Pinpoint the cell where the given text exists, returning its [X, Y] midpoint coordinate. 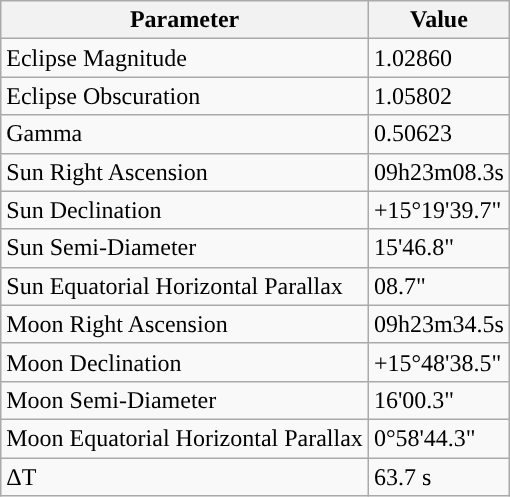
Value [438, 20]
Eclipse Obscuration [185, 96]
ΔT [185, 477]
+15°19'39.7" [438, 210]
1.02860 [438, 58]
+15°48'38.5" [438, 362]
16'00.3" [438, 400]
Moon Semi-Diameter [185, 400]
09h23m34.5s [438, 324]
15'46.8" [438, 248]
1.05802 [438, 96]
08.7" [438, 286]
09h23m08.3s [438, 172]
Sun Semi-Diameter [185, 248]
Moon Declination [185, 362]
63.7 s [438, 477]
Moon Right Ascension [185, 324]
Parameter [185, 20]
0.50623 [438, 134]
Moon Equatorial Horizontal Parallax [185, 438]
Sun Equatorial Horizontal Parallax [185, 286]
0°58'44.3" [438, 438]
Eclipse Magnitude [185, 58]
Gamma [185, 134]
Sun Declination [185, 210]
Sun Right Ascension [185, 172]
